For the text-containing cell, return its midpoint in (X, Y) coordinate format. 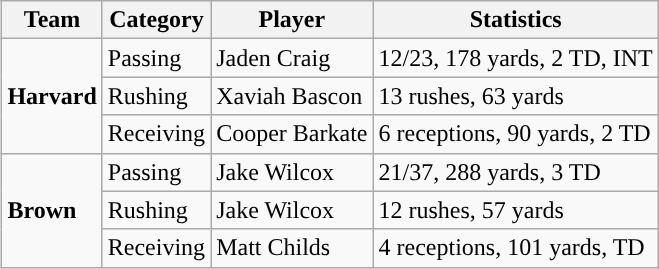
Statistics (516, 20)
21/37, 288 yards, 3 TD (516, 172)
12 rushes, 57 yards (516, 210)
6 receptions, 90 yards, 2 TD (516, 134)
13 rushes, 63 yards (516, 96)
Cooper Barkate (292, 134)
Team (52, 20)
Player (292, 20)
Harvard (52, 96)
Xaviah Bascon (292, 96)
Matt Childs (292, 248)
Jaden Craig (292, 58)
4 receptions, 101 yards, TD (516, 248)
Brown (52, 210)
12/23, 178 yards, 2 TD, INT (516, 58)
Category (156, 20)
